Output the [x, y] coordinate of the center of the cell containing the given text.  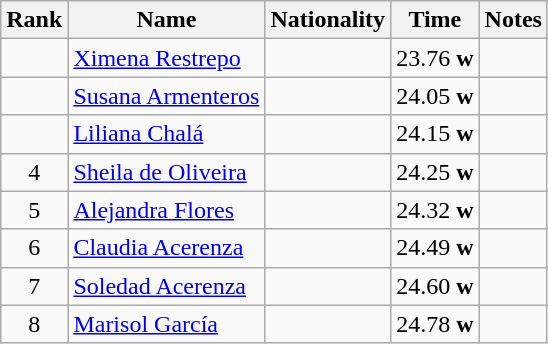
Liliana Chalá [166, 134]
Time [435, 20]
Soledad Acerenza [166, 286]
24.78 w [435, 324]
Susana Armenteros [166, 96]
23.76 w [435, 58]
6 [34, 248]
24.15 w [435, 134]
24.05 w [435, 96]
4 [34, 172]
24.49 w [435, 248]
Sheila de Oliveira [166, 172]
5 [34, 210]
Marisol García [166, 324]
24.60 w [435, 286]
Rank [34, 20]
Claudia Acerenza [166, 248]
24.25 w [435, 172]
Notes [513, 20]
Name [166, 20]
7 [34, 286]
Nationality [328, 20]
24.32 w [435, 210]
Alejandra Flores [166, 210]
Ximena Restrepo [166, 58]
8 [34, 324]
